Identify which cell holds the provided text, then report its (x, y) central coordinate. 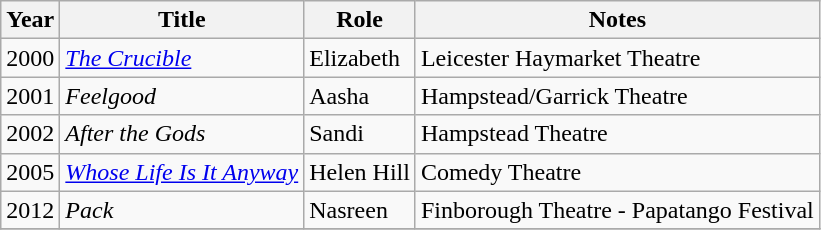
Hampstead/Garrick Theatre (617, 96)
After the Gods (182, 134)
Notes (617, 20)
2001 (30, 96)
Nasreen (360, 210)
Pack (182, 210)
Whose Life Is It Anyway (182, 172)
Feelgood (182, 96)
2002 (30, 134)
2012 (30, 210)
Finborough Theatre - Papatango Festival (617, 210)
Elizabeth (360, 58)
Comedy Theatre (617, 172)
The Crucible (182, 58)
Year (30, 20)
Sandi (360, 134)
Hampstead Theatre (617, 134)
Role (360, 20)
Title (182, 20)
2005 (30, 172)
2000 (30, 58)
Aasha (360, 96)
Helen Hill (360, 172)
Leicester Haymarket Theatre (617, 58)
